Determine the (x, y) coordinate at the center of the cell enclosing the given text.  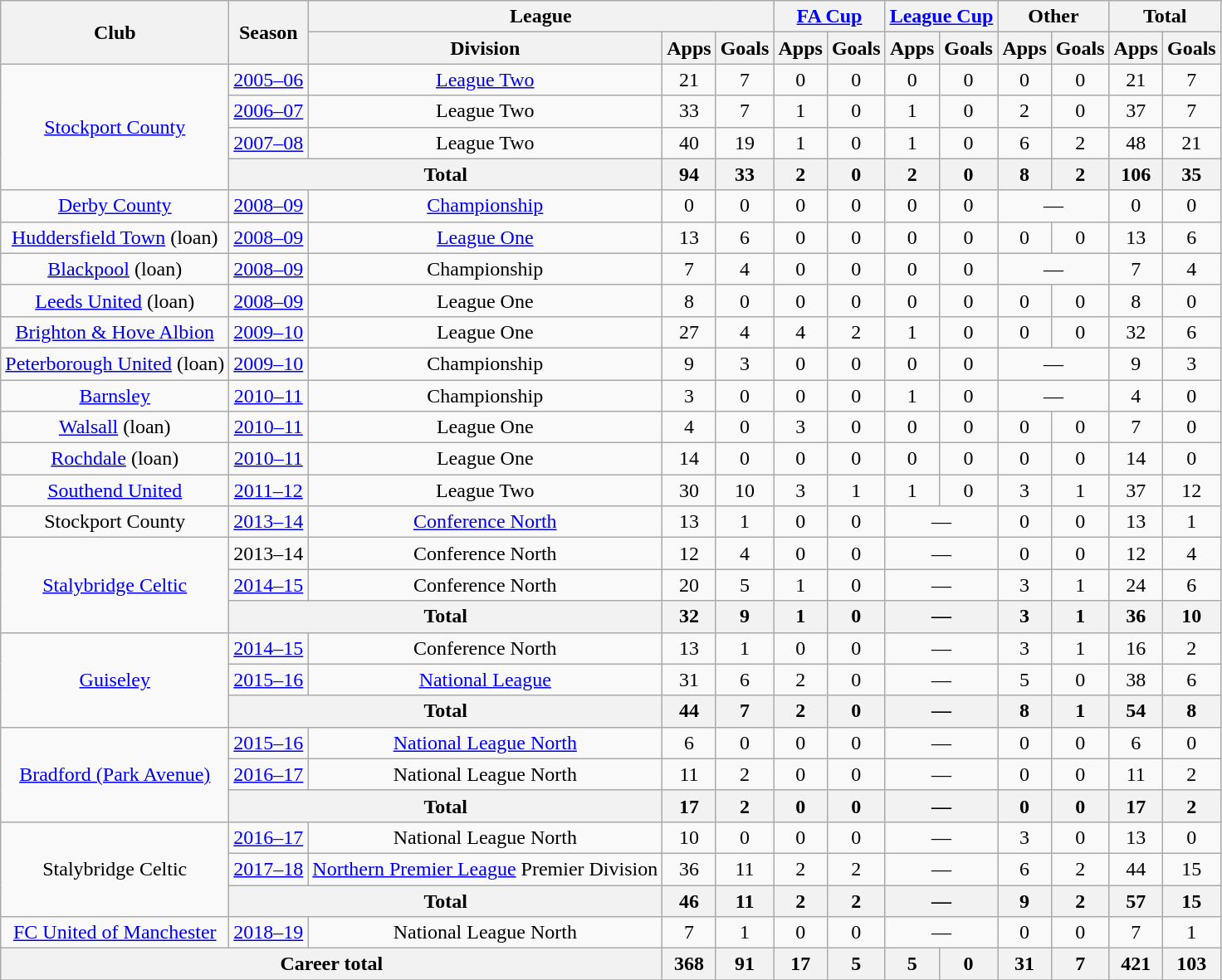
30 (689, 490)
Brighton & Hove Albion (115, 332)
Division (485, 48)
24 (1136, 585)
2007–08 (269, 143)
38 (1136, 680)
46 (689, 900)
19 (745, 143)
106 (1136, 174)
Peterborough United (loan) (115, 363)
94 (689, 174)
54 (1136, 711)
2006–07 (269, 111)
Southend United (115, 490)
103 (1191, 964)
Other (1053, 17)
FC United of Manchester (115, 933)
2005–06 (269, 80)
2017–18 (269, 869)
Leeds United (loan) (115, 300)
48 (1136, 143)
91 (745, 964)
421 (1136, 964)
National League (485, 680)
Club (115, 32)
Walsall (loan) (115, 427)
57 (1136, 900)
27 (689, 332)
Rochdale (loan) (115, 459)
2011–12 (269, 490)
40 (689, 143)
2018–19 (269, 933)
League Cup (941, 17)
Northern Premier League Premier Division (485, 869)
Guiseley (115, 680)
League (541, 17)
368 (689, 964)
20 (689, 585)
Season (269, 32)
Huddersfield Town (loan) (115, 237)
16 (1136, 648)
35 (1191, 174)
Derby County (115, 206)
Barnsley (115, 396)
Blackpool (loan) (115, 269)
Bradford (Park Avenue) (115, 774)
Career total (332, 964)
FA Cup (829, 17)
